Output the [x, y] coordinate of the center of the cell containing the given text.  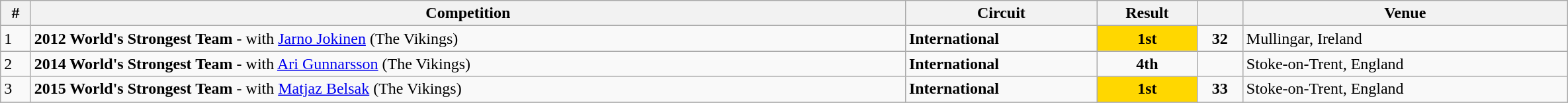
3 [16, 89]
Venue [1405, 13]
2 [16, 64]
Mullingar, Ireland [1405, 39]
2014 World's Strongest Team - with Ari Gunnarsson (The Vikings) [468, 64]
Result [1147, 13]
2012 World's Strongest Team - with Jarno Jokinen (The Vikings) [468, 39]
2015 World's Strongest Team - with Matjaz Belsak (The Vikings) [468, 89]
Circuit [1001, 13]
4th [1147, 64]
32 [1220, 39]
33 [1220, 89]
1 [16, 39]
# [16, 13]
Competition [468, 13]
